Return [X, Y] of the center of cell containing provided text 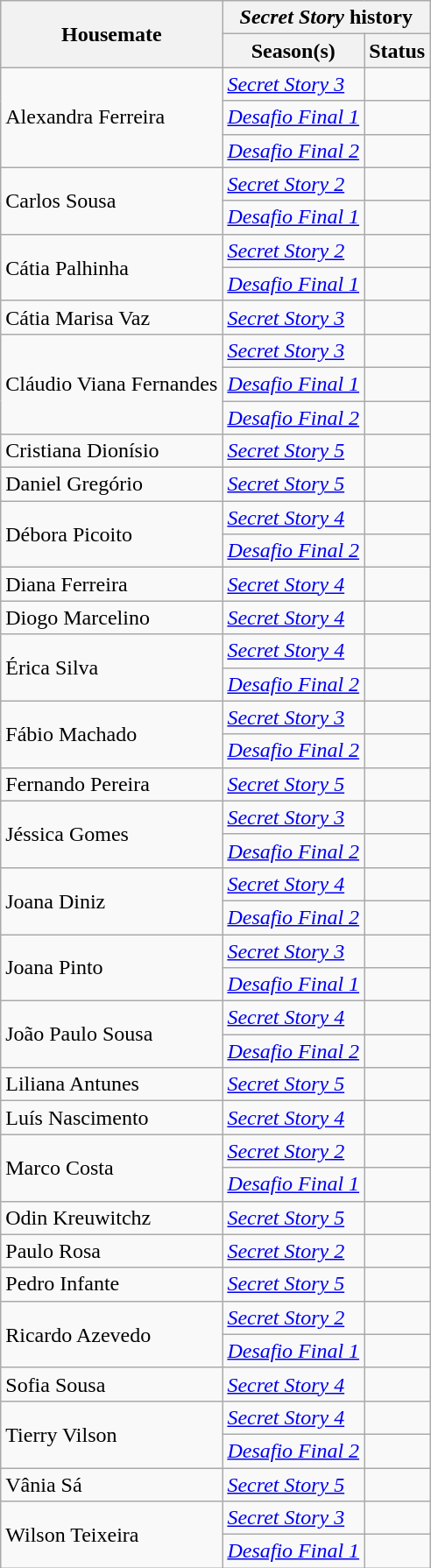
Cátia Marisa Vaz [112, 317]
Vânia Sá [112, 1485]
Ricardo Azevedo [112, 1334]
Sofia Sousa [112, 1384]
Cristiana Dionísio [112, 451]
Joana Pinto [112, 967]
Wilson Teixeira [112, 1535]
Fábio Machado [112, 734]
Alexandra Ferreira [112, 117]
Diogo Marcelino [112, 618]
João Paulo Sousa [112, 1035]
Daniel Gregório [112, 484]
Joana Diniz [112, 901]
Érica Silva [112, 667]
Secret Story history [326, 18]
Tierry Vilson [112, 1434]
Season(s) [293, 51]
Liliana Antunes [112, 1084]
Luís Nascimento [112, 1118]
Marco Costa [112, 1168]
Odin Kreuwitchz [112, 1218]
Carlos Sousa [112, 201]
Cátia Palhinha [112, 267]
Cláudio Viana Fernandes [112, 384]
Jéssica Gomes [112, 834]
Paulo Rosa [112, 1251]
Housemate [112, 34]
Diana Ferreira [112, 584]
Fernando Pereira [112, 784]
Status [398, 51]
Pedro Infante [112, 1284]
Débora Picoito [112, 534]
